For the text-containing cell, return its midpoint in (x, y) coordinate format. 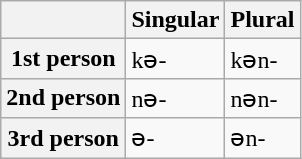
nən- (262, 98)
nə- (176, 98)
ə- (176, 138)
2nd person (64, 98)
kə- (176, 59)
kən- (262, 59)
3rd person (64, 138)
Singular (176, 20)
ən- (262, 138)
Plural (262, 20)
1st person (64, 59)
